For the text-containing cell, return its midpoint in (x, y) coordinate format. 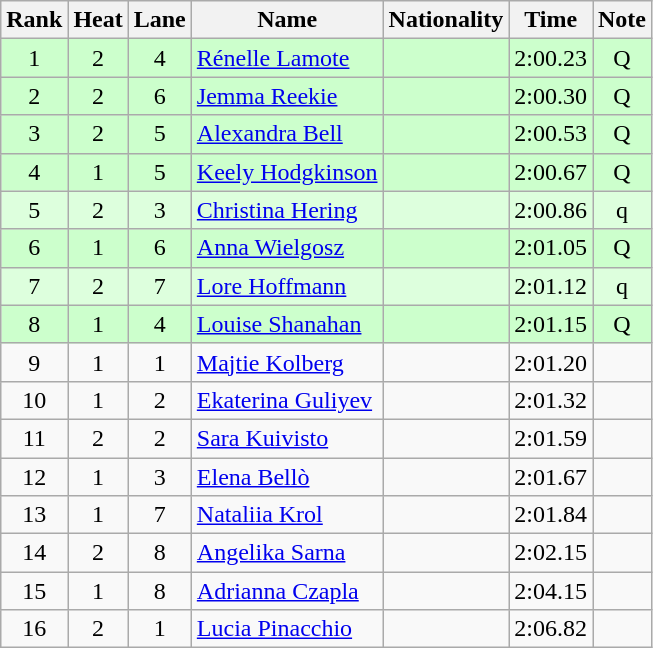
2:00.23 (551, 58)
15 (34, 591)
Name (287, 20)
2:01.20 (551, 362)
Heat (98, 20)
2:00.67 (551, 172)
Time (551, 20)
Alexandra Bell (287, 134)
Elena Bellò (287, 477)
2:01.32 (551, 400)
Keely Hodgkinson (287, 172)
2:06.82 (551, 629)
2:01.84 (551, 515)
Louise Shanahan (287, 324)
Note (622, 20)
12 (34, 477)
Ekaterina Guliyev (287, 400)
2:01.59 (551, 438)
Lucia Pinacchio (287, 629)
2:00.86 (551, 210)
Rank (34, 20)
2:00.30 (551, 96)
13 (34, 515)
Lane (160, 20)
Rénelle Lamote (287, 58)
2:01.67 (551, 477)
2:04.15 (551, 591)
2:00.53 (551, 134)
Majtie Kolberg (287, 362)
2:01.15 (551, 324)
11 (34, 438)
Lore Hoffmann (287, 286)
14 (34, 553)
Nationality (446, 20)
Adrianna Czapla (287, 591)
Nataliia Krol (287, 515)
2:01.12 (551, 286)
2:02.15 (551, 553)
9 (34, 362)
Jemma Reekie (287, 96)
Angelika Sarna (287, 553)
10 (34, 400)
Anna Wielgosz (287, 248)
16 (34, 629)
Sara Kuivisto (287, 438)
2:01.05 (551, 248)
Christina Hering (287, 210)
